Provide the (X, Y) coordinate of the cell's center where the given text is located.  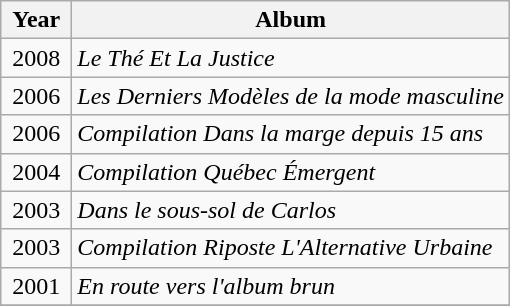
Dans le sous-sol de Carlos (291, 210)
2001 (36, 286)
Album (291, 20)
2004 (36, 172)
Les Derniers Modèles de la mode masculine (291, 96)
Year (36, 20)
En route vers l'album brun (291, 286)
Le Thé Et La Justice (291, 58)
2008 (36, 58)
Compilation Dans la marge depuis 15 ans (291, 134)
Compilation Québec Émergent (291, 172)
Compilation Riposte L'Alternative Urbaine (291, 248)
